Return [X, Y] of the center of cell containing provided text 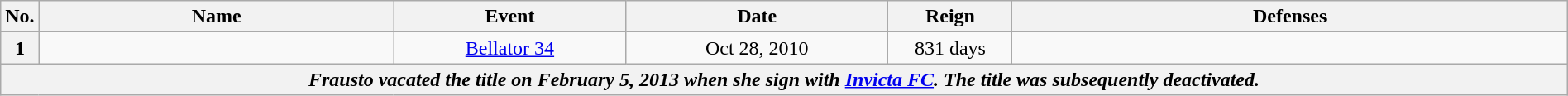
Bellator 34 [509, 48]
Defenses [1290, 17]
Date [758, 17]
Name [217, 17]
Event [509, 17]
No. [20, 17]
Oct 28, 2010 [758, 48]
Reign [950, 17]
Frausto vacated the title on February 5, 2013 when she sign with Invicta FC. The title was subsequently deactivated. [784, 79]
831 days [950, 48]
1 [20, 48]
